Capture the cell that displays the provided text and extract its [x, y] central coordinate. 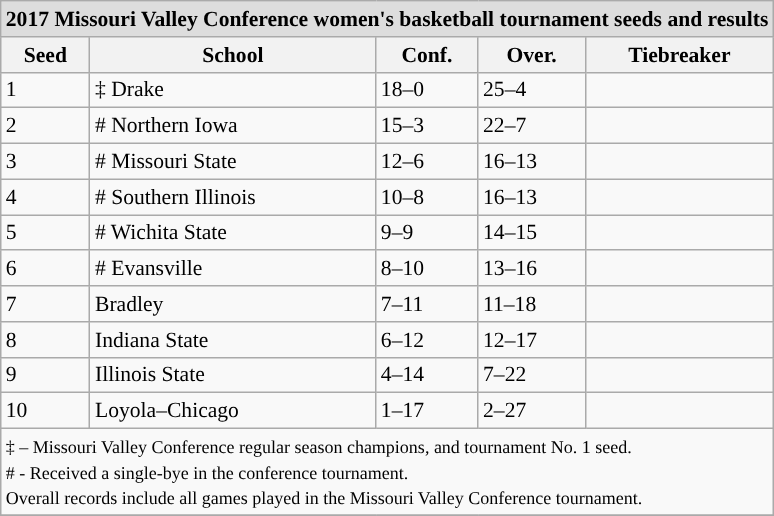
7–11 [427, 304]
25–4 [532, 90]
2017 Missouri Valley Conference women's basketball tournament seeds and results [388, 19]
12–6 [427, 162]
Conf. [427, 55]
# Wichita State [233, 233]
Loyola–Chicago [233, 411]
9 [46, 375]
9–9 [427, 233]
11–18 [532, 304]
22–7 [532, 126]
Seed [46, 55]
4 [46, 197]
# Evansville [233, 269]
12–17 [532, 340]
1 [46, 90]
5 [46, 233]
3 [46, 162]
13–16 [532, 269]
# Southern Illinois [233, 197]
7–22 [532, 375]
2–27 [532, 411]
15–3 [427, 126]
6–12 [427, 340]
2 [46, 126]
Indiana State [233, 340]
10–8 [427, 197]
Bradley [233, 304]
‡ Drake [233, 90]
7 [46, 304]
Illinois State [233, 375]
Tiebreaker [679, 55]
Over. [532, 55]
8–10 [427, 269]
1–17 [427, 411]
14–15 [532, 233]
10 [46, 411]
# Missouri State [233, 162]
# Northern Iowa [233, 126]
18–0 [427, 90]
6 [46, 269]
4–14 [427, 375]
8 [46, 340]
School [233, 55]
